Pinpoint the cell where the given text exists, returning its [X, Y] midpoint coordinate. 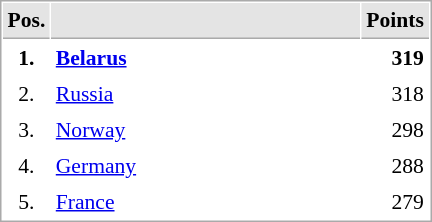
318 [396, 93]
Russia [206, 93]
319 [396, 57]
4. [26, 165]
Points [396, 21]
Pos. [26, 21]
279 [396, 201]
Norway [206, 129]
3. [26, 129]
France [206, 201]
288 [396, 165]
Germany [206, 165]
1. [26, 57]
5. [26, 201]
2. [26, 93]
Belarus [206, 57]
298 [396, 129]
